Pinpoint the cell where the given text exists, returning its (x, y) midpoint coordinate. 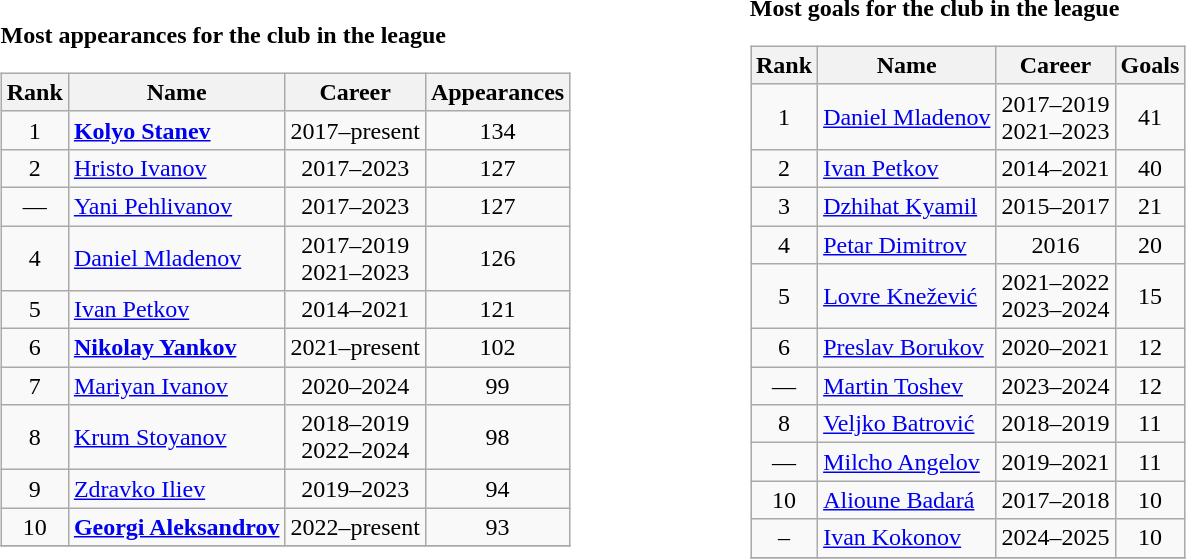
Veljko Batrović (907, 424)
9 (34, 489)
2018–2019 (1056, 424)
94 (497, 489)
134 (497, 130)
2023–2024 (1056, 386)
2017–2018 (1056, 500)
Kolyo Stanev (176, 130)
15 (1150, 296)
Hristo Ivanov (176, 168)
102 (497, 348)
Ivan Kokonov (907, 538)
2020–2024 (355, 386)
Appearances (497, 92)
Georgi Aleksandrov (176, 527)
3 (784, 206)
Alioune Badará (907, 500)
121 (497, 310)
Milcho Angelov (907, 462)
Goals (1150, 65)
2015–2017 (1056, 206)
126 (497, 258)
98 (497, 438)
2021–20222023–2024 (1056, 296)
2019–2023 (355, 489)
Dzhihat Kyamil (907, 206)
Mariyan Ivanov (176, 386)
40 (1150, 168)
21 (1150, 206)
99 (497, 386)
2022–present (355, 527)
Krum Stoyanov (176, 438)
Preslav Borukov (907, 348)
20 (1150, 245)
Lovre Knežević (907, 296)
7 (34, 386)
2018–20192022–2024 (355, 438)
– (784, 538)
Nikolay Yankov (176, 348)
2024–2025 (1056, 538)
Yani Pehlivanov (176, 206)
Petar Dimitrov (907, 245)
2020–2021 (1056, 348)
Martin Toshev (907, 386)
2016 (1056, 245)
Zdravko Iliev (176, 489)
2019–2021 (1056, 462)
2017–present (355, 130)
41 (1150, 116)
2021–present (355, 348)
93 (497, 527)
